Pinpoint the cell where the given text exists, returning its (X, Y) midpoint coordinate. 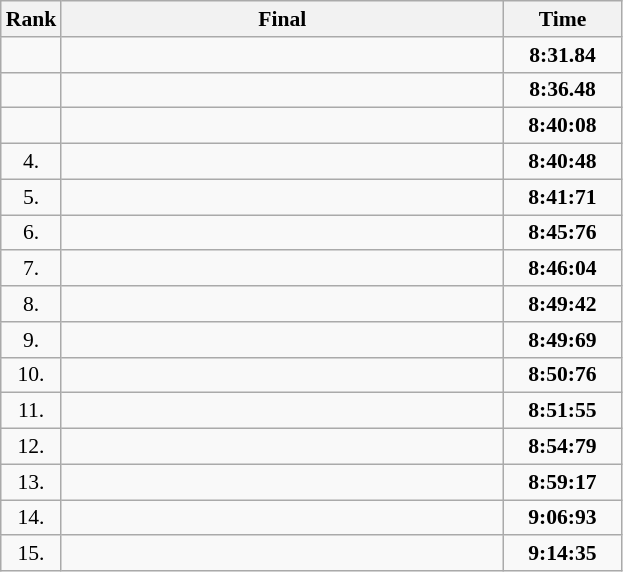
7. (32, 269)
8:51:55 (562, 411)
9. (32, 340)
8:41:71 (562, 197)
4. (32, 162)
8:46:04 (562, 269)
8:59:17 (562, 482)
5. (32, 197)
8:45:76 (562, 233)
8:50:76 (562, 375)
6. (32, 233)
Time (562, 19)
Rank (32, 19)
Final (282, 19)
13. (32, 482)
8:49:42 (562, 304)
12. (32, 447)
8:40:48 (562, 162)
15. (32, 554)
8:49:69 (562, 340)
9:06:93 (562, 518)
8. (32, 304)
10. (32, 375)
9:14:35 (562, 554)
11. (32, 411)
8:36.48 (562, 90)
8:31.84 (562, 55)
14. (32, 518)
8:54:79 (562, 447)
8:40:08 (562, 126)
